Detect which cell encompasses the target text, then output its (X, Y) center coordinate. 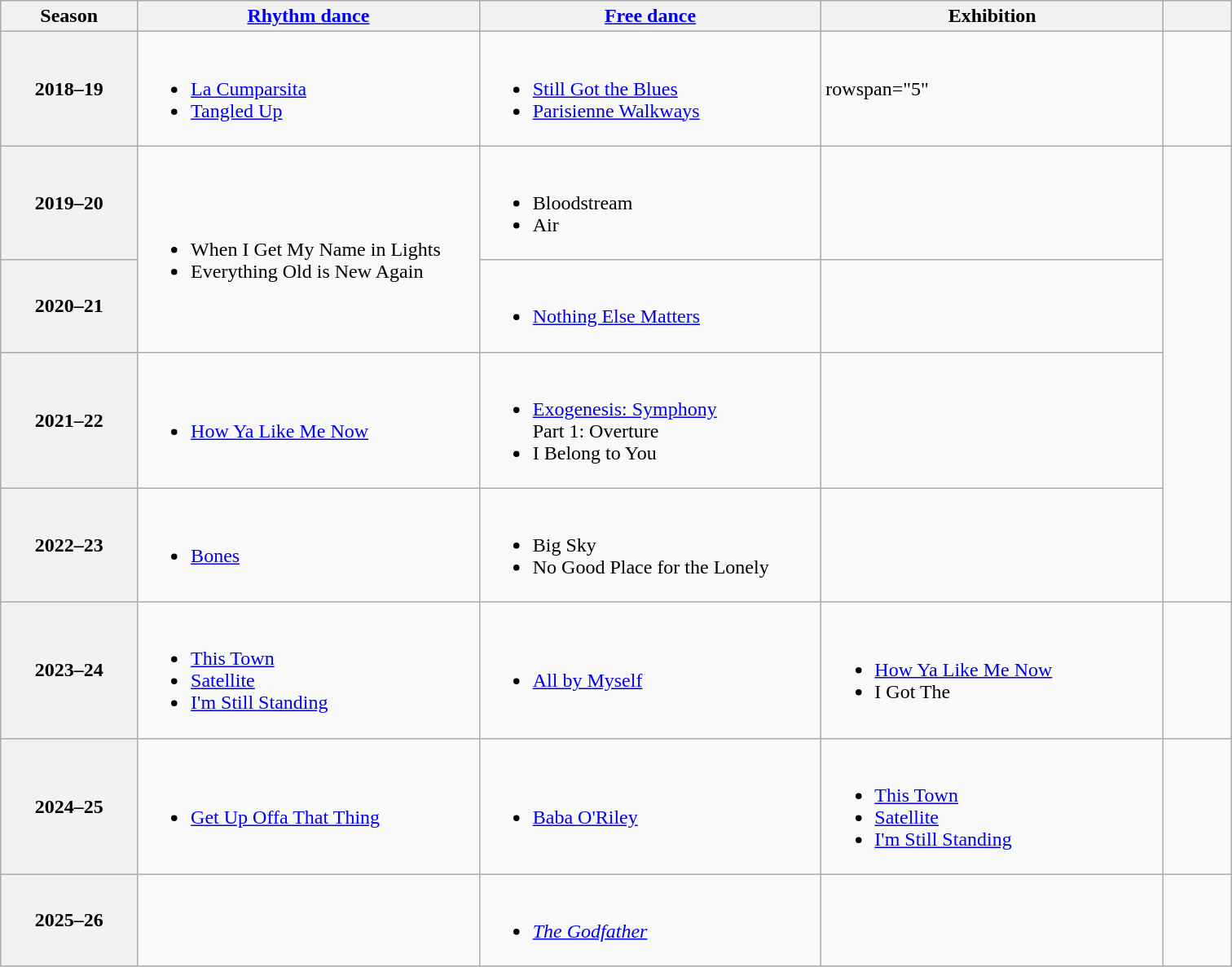
La CumparsitaTangled Up (309, 89)
2022–23 (69, 545)
2018–19 (69, 89)
2020–21 (69, 306)
Rhythm dance (309, 16)
Bones (309, 545)
Still Got the BluesParisienne Walkways (650, 89)
Exhibition (992, 16)
Free dance (650, 16)
2025–26 (69, 921)
2021–22 (69, 420)
Baba O'Riley (650, 807)
Big SkyNo Good Place for the Lonely (650, 545)
2019–20 (69, 203)
All by Myself (650, 670)
The Godfather (650, 921)
How Ya Like Me Now (309, 420)
Season (69, 16)
How Ya Like Me NowI Got The (992, 670)
Get Up Offa That Thing (309, 807)
BloodstreamAir (650, 203)
2024–25 (69, 807)
When I Get My Name in LightsEverything Old is New Again (309, 249)
Exogenesis: SymphonyPart 1: OvertureI Belong to You (650, 420)
2023–24 (69, 670)
rowspan="5" (992, 89)
Nothing Else Matters (650, 306)
